Capture the cell that displays the provided text and extract its (X, Y) central coordinate. 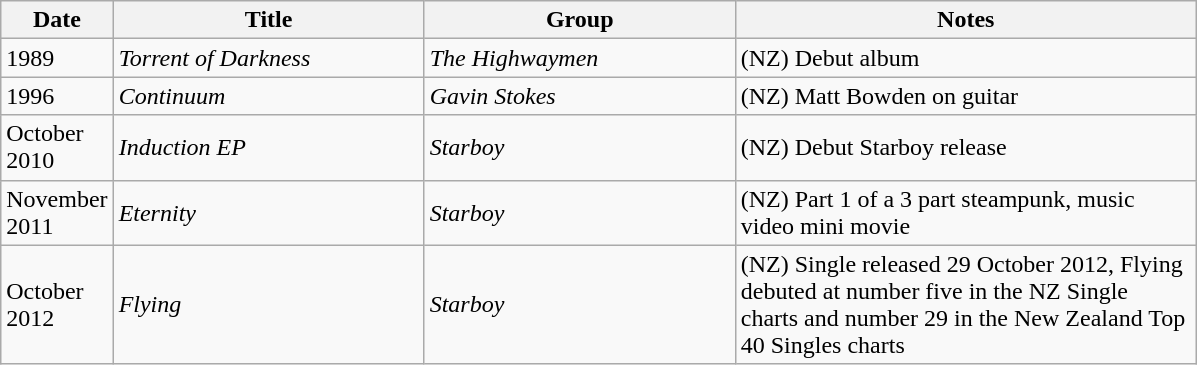
1989 (57, 58)
Continuum (268, 96)
November 2011 (57, 212)
Flying (268, 304)
Gavin Stokes (580, 96)
Torrent of Darkness (268, 58)
Eternity (268, 212)
(NZ) Debut Starboy release (966, 148)
(NZ) Single released 29 October 2012, Flying debuted at number five in the NZ Single charts and number 29 in the New Zealand Top 40 Singles charts (966, 304)
Induction EP (268, 148)
(NZ) Matt Bowden on guitar (966, 96)
Group (580, 20)
October 2010 (57, 148)
(NZ) Debut album (966, 58)
1996 (57, 96)
Notes (966, 20)
October 2012 (57, 304)
(NZ) Part 1 of a 3 part steampunk, music video mini movie (966, 212)
Title (268, 20)
Date (57, 20)
The Highwaymen (580, 58)
